Search for the cell housing the specified text and yield its [X, Y] center coordinate. 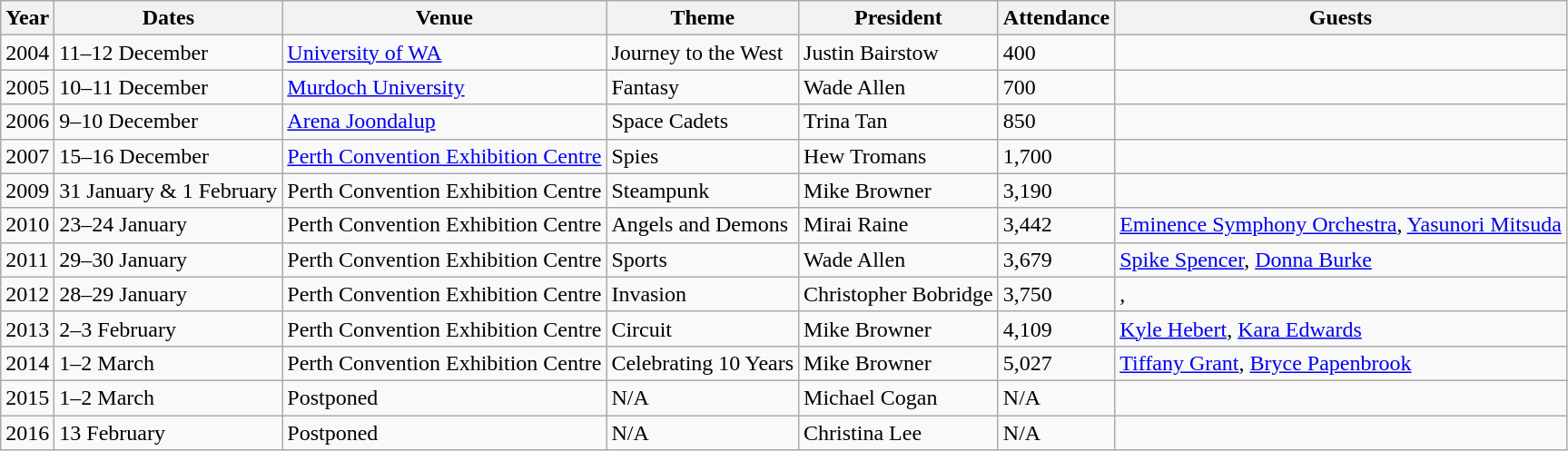
Christopher Bobridge [899, 294]
Angels and Demons [703, 225]
29–30 January [169, 260]
2013 [27, 328]
31 January & 1 February [169, 191]
Journey to the West [703, 53]
2004 [27, 53]
Fantasy [703, 87]
10–11 December [169, 87]
Spies [703, 156]
2007 [27, 156]
Circuit [703, 328]
13 February [169, 433]
Sports [703, 260]
850 [1056, 122]
Invasion [703, 294]
3,750 [1056, 294]
2015 [27, 397]
2–3 February [169, 328]
2005 [27, 87]
Eminence Symphony Orchestra, Yasunori Mitsuda [1341, 225]
Attendance [1056, 18]
700 [1056, 87]
Arena Joondalup [445, 122]
Kyle Hebert, Kara Edwards [1341, 328]
15–16 December [169, 156]
3,679 [1056, 260]
, [1341, 294]
Mirai Raine [899, 225]
Hew Tromans [899, 156]
400 [1056, 53]
5,027 [1056, 363]
Celebrating 10 Years [703, 363]
Spike Spencer, Donna Burke [1341, 260]
Christina Lee [899, 433]
Michael Cogan [899, 397]
Justin Bairstow [899, 53]
Trina Tan [899, 122]
Venue [445, 18]
Guests [1341, 18]
2016 [27, 433]
2012 [27, 294]
Year [27, 18]
9–10 December [169, 122]
23–24 January [169, 225]
2006 [27, 122]
Dates [169, 18]
Murdoch University [445, 87]
Space Cadets [703, 122]
2014 [27, 363]
3,190 [1056, 191]
28–29 January [169, 294]
Theme [703, 18]
4,109 [1056, 328]
2010 [27, 225]
3,442 [1056, 225]
Tiffany Grant, Bryce Papenbrook [1341, 363]
President [899, 18]
11–12 December [169, 53]
2011 [27, 260]
University of WA [445, 53]
Steampunk [703, 191]
2009 [27, 191]
1,700 [1056, 156]
